Return (X, Y) of the center of cell containing provided text 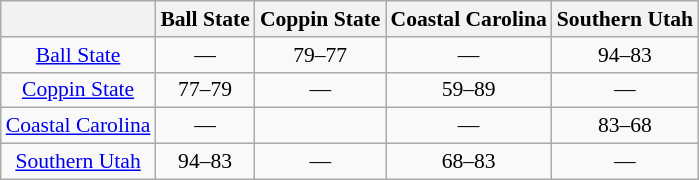
79–77 (320, 55)
68–83 (469, 162)
83–68 (625, 126)
59–89 (469, 90)
77–79 (204, 90)
